Determine the (x, y) coordinate at the center of the cell enclosing the given text.  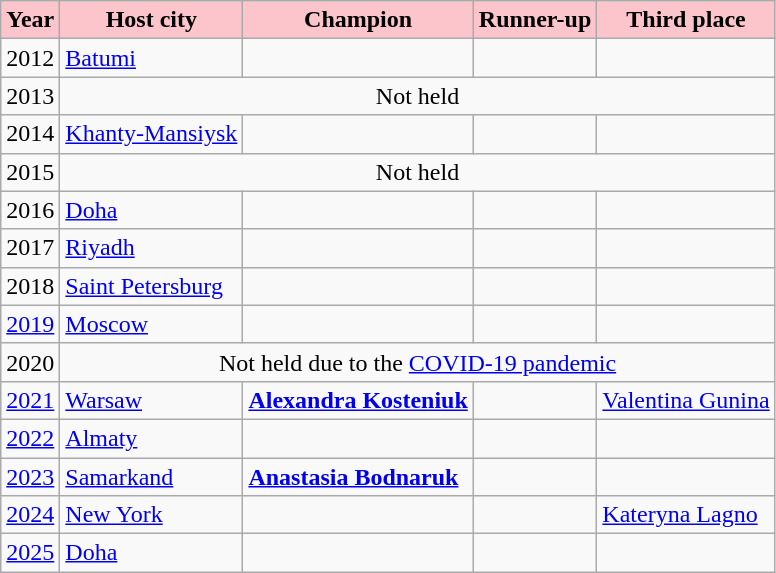
Champion (358, 20)
2018 (30, 286)
Alexandra Kosteniuk (358, 400)
2015 (30, 172)
2023 (30, 477)
2019 (30, 324)
New York (152, 515)
2024 (30, 515)
Valentina Gunina (686, 400)
Almaty (152, 438)
Riyadh (152, 248)
Runner-up (535, 20)
Moscow (152, 324)
2022 (30, 438)
2012 (30, 58)
2014 (30, 134)
Warsaw (152, 400)
Year (30, 20)
2021 (30, 400)
Khanty-Mansiysk (152, 134)
Third place (686, 20)
Host city (152, 20)
Saint Petersburg (152, 286)
2016 (30, 210)
Anastasia Bodnaruk (358, 477)
Not held due to the COVID-19 pandemic (418, 362)
2017 (30, 248)
2025 (30, 553)
2013 (30, 96)
2020 (30, 362)
Samarkand (152, 477)
Batumi (152, 58)
Kateryna Lagno (686, 515)
